Locate the cell with the specified text and output its (x, y) center coordinate. 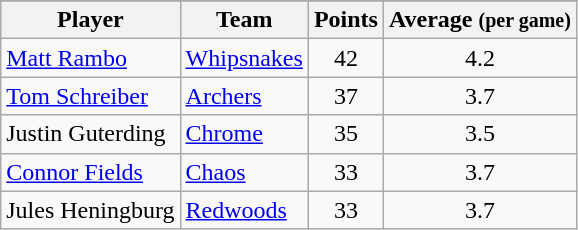
Justin Guterding (90, 134)
Redwoods (244, 210)
Team (244, 20)
Jules Heningburg (90, 210)
Points (346, 20)
Matt Rambo (90, 58)
Chrome (244, 134)
42 (346, 58)
37 (346, 96)
3.5 (480, 134)
Archers (244, 96)
35 (346, 134)
Connor Fields (90, 172)
Whipsnakes (244, 58)
4.2 (480, 58)
Average (per game) (480, 20)
Player (90, 20)
Tom Schreiber (90, 96)
Chaos (244, 172)
